Determine the (x, y) coordinate at the center of the cell enclosing the given text.  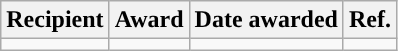
Date awarded (266, 20)
Award (149, 20)
Recipient (55, 20)
Ref. (370, 20)
